Pinpoint the cell where the given text exists, returning its [X, Y] midpoint coordinate. 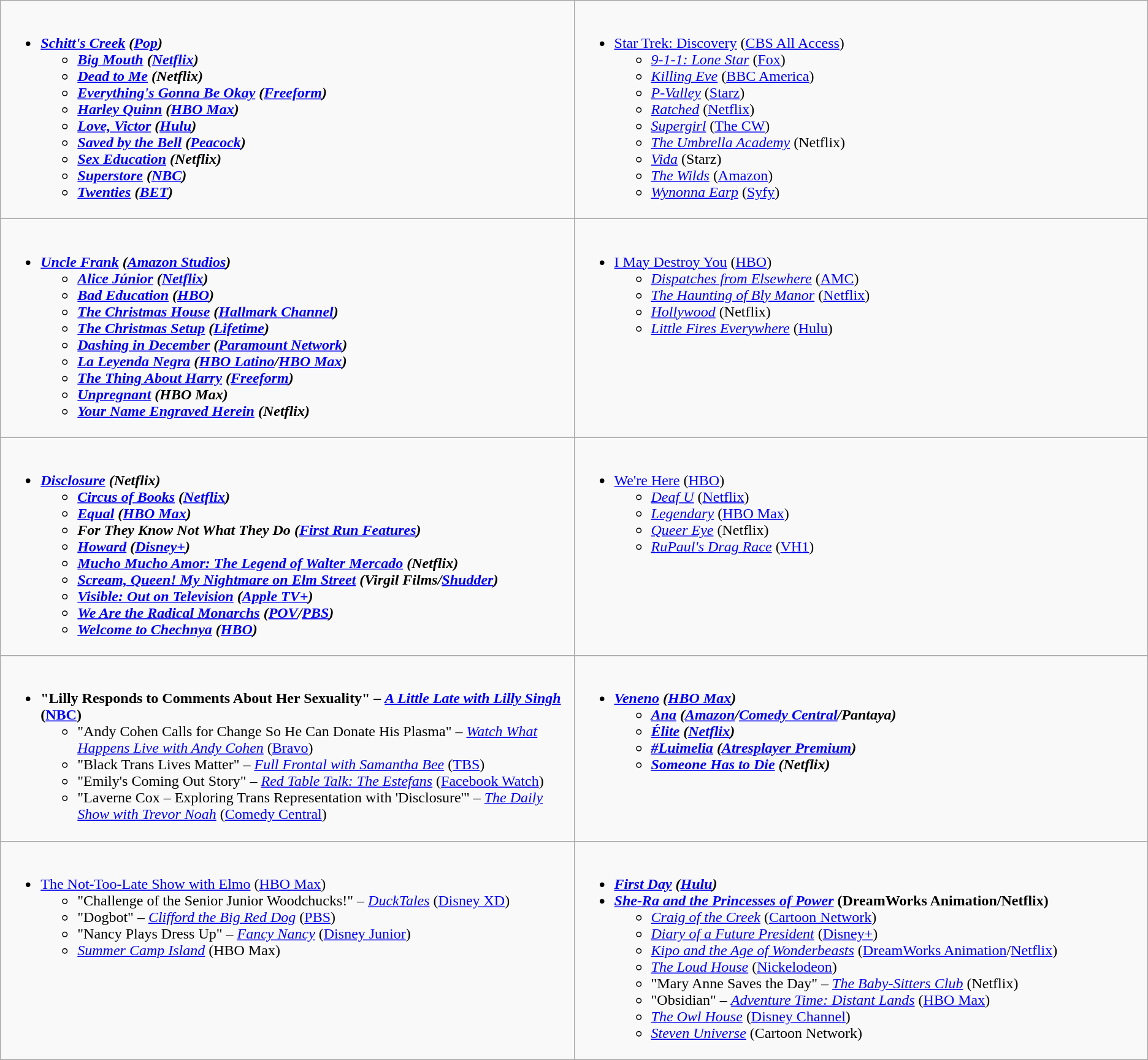
We're Here (HBO)Deaf U (Netflix)Legendary (HBO Max)Queer Eye (Netflix)RuPaul's Drag Race (VH1) [861, 547]
Veneno (HBO Max)Ana (Amazon/Comedy Central/Pantaya)Élite (Netflix)#Luimelia (Atresplayer Premium)Someone Has to Die (Netflix) [861, 748]
I May Destroy You (HBO)Dispatches from Elsewhere (AMC)The Haunting of Bly Manor (Netflix)Hollywood (Netflix)Little Fires Everywhere (Hulu) [861, 328]
